For the text-containing cell, return its midpoint in (X, Y) coordinate format. 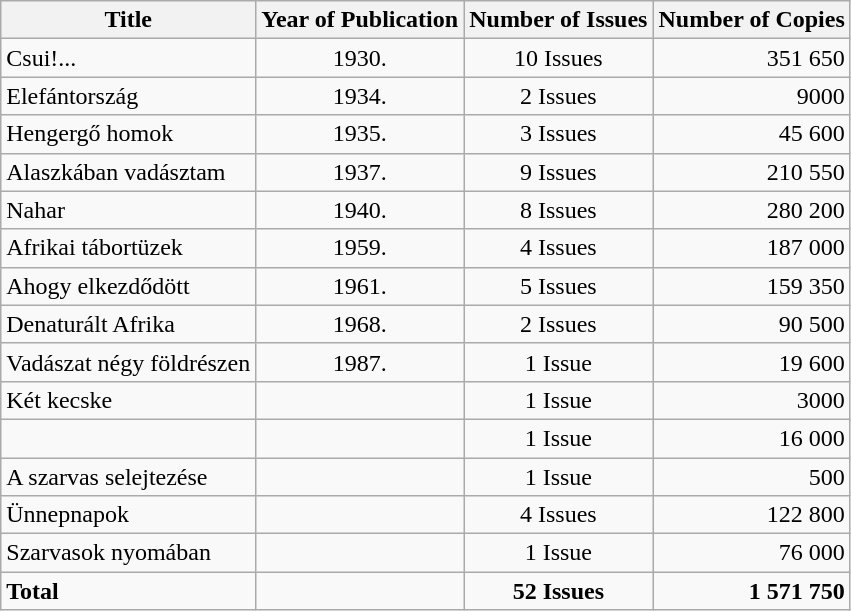
16 000 (752, 438)
Csui!... (128, 58)
1940. (360, 210)
A szarvas selejtezése (128, 477)
Szarvasok nyomában (128, 553)
10 Issues (558, 58)
Ünnepnapok (128, 515)
5 Issues (558, 286)
90 500 (752, 324)
Vadászat négy földrészen (128, 362)
Alaszkában vadásztam (128, 172)
Title (128, 20)
159 350 (752, 286)
1968. (360, 324)
1937. (360, 172)
45 600 (752, 134)
Nahar (128, 210)
Két kecske (128, 400)
3 Issues (558, 134)
1935. (360, 134)
187 000 (752, 248)
9000 (752, 96)
Ahogy elkezdődött (128, 286)
Total (128, 591)
280 200 (752, 210)
Denaturált Afrika (128, 324)
9 Issues (558, 172)
1 571 750 (752, 591)
Number of Issues (558, 20)
210 550 (752, 172)
351 650 (752, 58)
122 800 (752, 515)
Hengergő homok (128, 134)
19 600 (752, 362)
Afrikai tábortüzek (128, 248)
1987. (360, 362)
Elefántország (128, 96)
52 Issues (558, 591)
76 000 (752, 553)
Number of Copies (752, 20)
1930. (360, 58)
1961. (360, 286)
8 Issues (558, 210)
3000 (752, 400)
1959. (360, 248)
1934. (360, 96)
Year of Publication (360, 20)
500 (752, 477)
